Identify which cell holds the provided text, then report its (x, y) central coordinate. 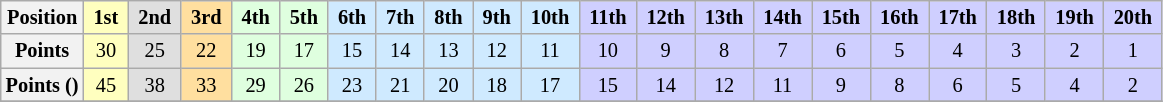
33 (206, 85)
29 (256, 85)
20th (1133, 17)
2nd (154, 17)
3 (1016, 51)
14th (782, 17)
21 (400, 85)
19th (1074, 17)
23 (352, 85)
7th (400, 17)
3rd (206, 17)
8th (448, 17)
13th (724, 17)
9th (497, 17)
18th (1016, 17)
38 (154, 85)
16th (899, 17)
13 (448, 51)
10 (608, 51)
15th (841, 17)
Position (42, 17)
7 (782, 51)
45 (106, 85)
26 (304, 85)
17th (957, 17)
1st (106, 17)
Points () (42, 85)
22 (206, 51)
Points (42, 51)
19 (256, 51)
25 (154, 51)
30 (106, 51)
10th (550, 17)
11th (608, 17)
4th (256, 17)
18 (497, 85)
6th (352, 17)
5th (304, 17)
1 (1133, 51)
20 (448, 85)
12th (665, 17)
